Pinpoint the cell where the given text exists, returning its [X, Y] midpoint coordinate. 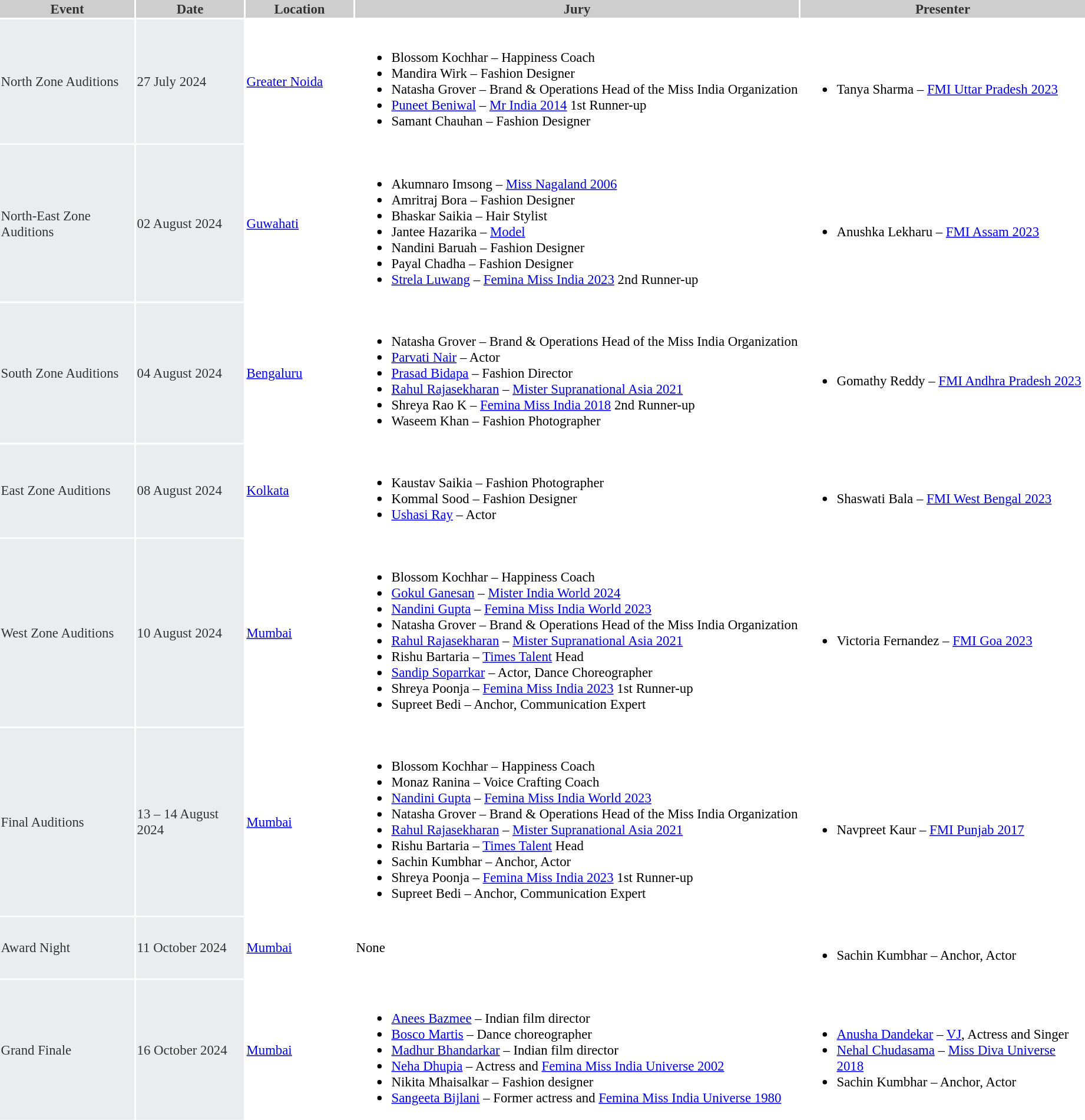
Bengaluru [299, 373]
Location [299, 9]
Grand Finale [67, 1050]
Date [190, 9]
Jury [577, 9]
Navpreet Kaur – FMI Punjab 2017 [942, 822]
Presenter [942, 9]
Sachin Kumbhar – Anchor, Actor [942, 947]
Greater Noida [299, 81]
Kaustav Saikia – Fashion PhotographerKommal Sood – Fashion DesignerUshasi Ray – Actor [577, 491]
Victoria Fernandez – FMI Goa 2023 [942, 633]
North Zone Auditions [67, 81]
27 July 2024 [190, 81]
Kolkata [299, 491]
Anushka Lekharu – FMI Assam 2023 [942, 224]
South Zone Auditions [67, 373]
Gomathy Reddy – FMI Andhra Pradesh 2023 [942, 373]
Final Auditions [67, 822]
West Zone Auditions [67, 633]
None [577, 947]
13 – 14 August 2024 [190, 822]
East Zone Auditions [67, 491]
Shaswati Bala – FMI West Bengal 2023 [942, 491]
02 August 2024 [190, 224]
Guwahati [299, 224]
16 October 2024 [190, 1050]
Anusha Dandekar – VJ, Actress and SingerNehal Chudasama – Miss Diva Universe 2018Sachin Kumbhar – Anchor, Actor [942, 1050]
Event [67, 9]
04 August 2024 [190, 373]
Award Night [67, 947]
North-East Zone Auditions [67, 224]
08 August 2024 [190, 491]
10 August 2024 [190, 633]
Tanya Sharma – FMI Uttar Pradesh 2023 [942, 81]
11 October 2024 [190, 947]
